Determine the (x, y) coordinate at the center of the cell enclosing the given text.  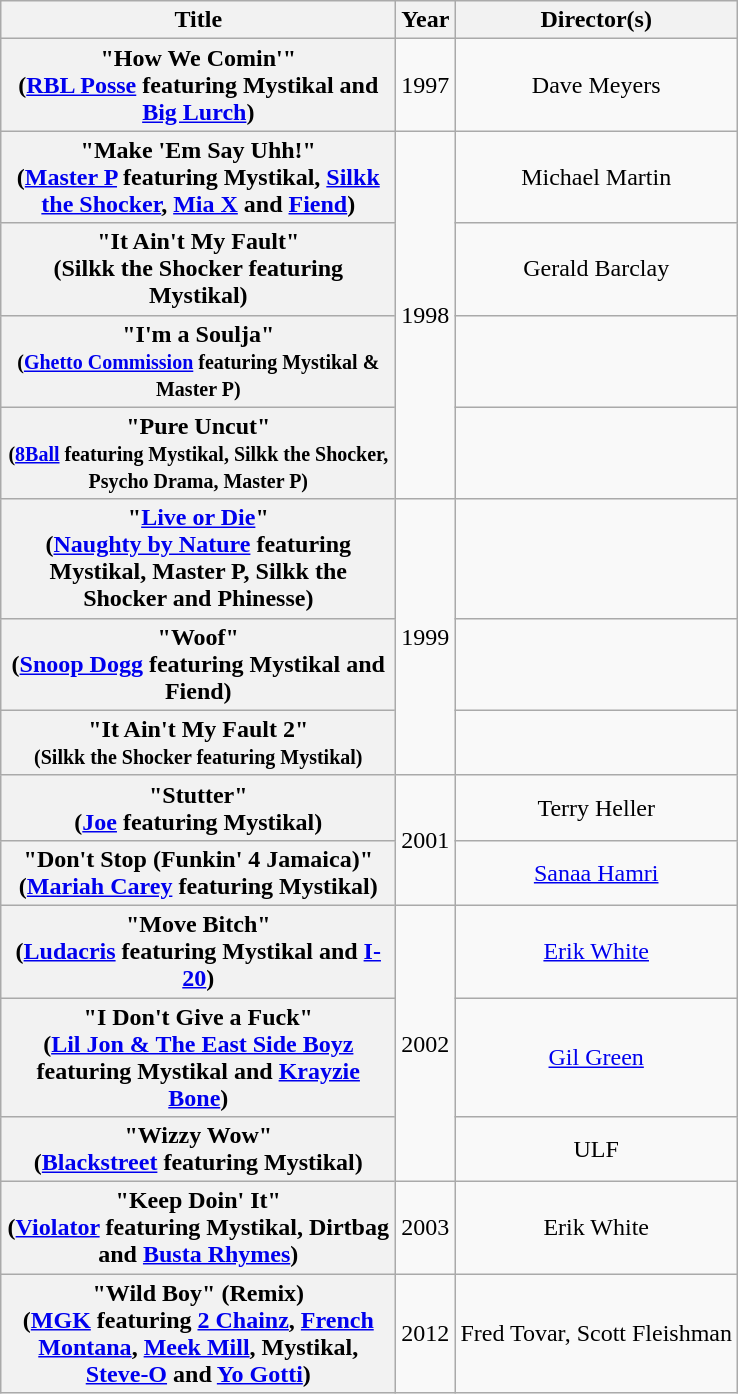
"Live or Die"(Naughty by Nature featuring Mystikal, Master P, Silkk the Shocker and Phinesse) (198, 558)
"I'm a Soulja"(Ghetto Commission featuring Mystikal & Master P) (198, 361)
"It Ain't My Fault 2"(Silkk the Shocker featuring Mystikal) (198, 742)
"Pure Uncut"(8Ball featuring Mystikal, Silkk the Shocker, Psycho Drama, Master P) (198, 453)
"Wild Boy" (Remix)(MGK featuring 2 Chainz, French Montana, Meek Mill, Mystikal, Steve-O and Yo Gotti) (198, 1334)
"Move Bitch"(Ludacris featuring Mystikal and I-20) (198, 951)
Michael Martin (596, 177)
2001 (426, 840)
2002 (426, 1043)
"How We Comin'"(RBL Posse featuring Mystikal and Big Lurch) (198, 85)
2003 (426, 1228)
Gil Green (596, 1058)
"Wizzy Wow"(Blackstreet featuring Mystikal) (198, 1150)
Fred Tovar, Scott Fleishman (596, 1334)
"Woof"(Snoop Dogg featuring Mystikal and Fiend) (198, 664)
ULF (596, 1150)
Year (426, 20)
2012 (426, 1334)
1999 (426, 637)
"Keep Doin' It"(Violator featuring Mystikal, Dirtbag and Busta Rhymes) (198, 1228)
1998 (426, 315)
"Make 'Em Say Uhh!"(Master P featuring Mystikal, Silkk the Shocker, Mia X and Fiend) (198, 177)
Director(s) (596, 20)
Terry Heller (596, 808)
"Don't Stop (Funkin' 4 Jamaica)"(Mariah Carey featuring Mystikal) (198, 872)
Gerald Barclay (596, 269)
1997 (426, 85)
Sanaa Hamri (596, 872)
"It Ain't My Fault"(Silkk the Shocker featuring Mystikal) (198, 269)
Title (198, 20)
"Stutter"(Joe featuring Mystikal) (198, 808)
Dave Meyers (596, 85)
"I Don't Give a Fuck"(Lil Jon & The East Side Boyz featuring Mystikal and Krayzie Bone) (198, 1058)
